From the cell containing the given text, extract its center point as [x, y] coordinate. 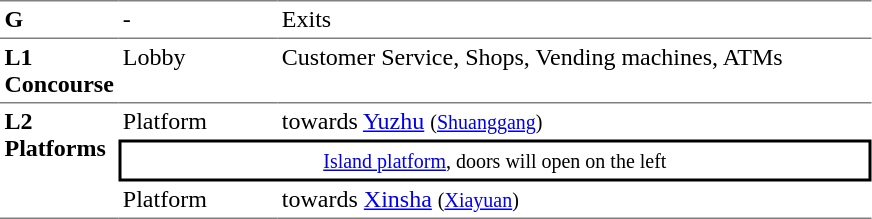
G [59, 19]
Island platform, doors will open on the left [494, 161]
- [198, 19]
towards Yuzhu (Shuanggang) [574, 122]
Platform [198, 122]
Exits [574, 19]
Customer Service, Shops, Vending machines, ATMs [574, 71]
L1Concourse [59, 71]
Lobby [198, 71]
